Scan for the cell matching the given text and deliver its [x, y] coordinate at center. 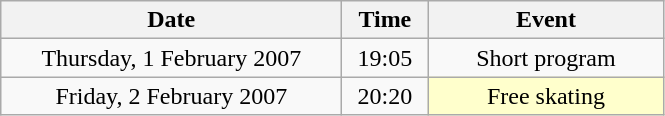
Free skating [546, 96]
19:05 [385, 58]
Date [172, 20]
Short program [546, 58]
Thursday, 1 February 2007 [172, 58]
Friday, 2 February 2007 [172, 96]
20:20 [385, 96]
Time [385, 20]
Event [546, 20]
